Return (X, Y) of the center of cell containing provided text 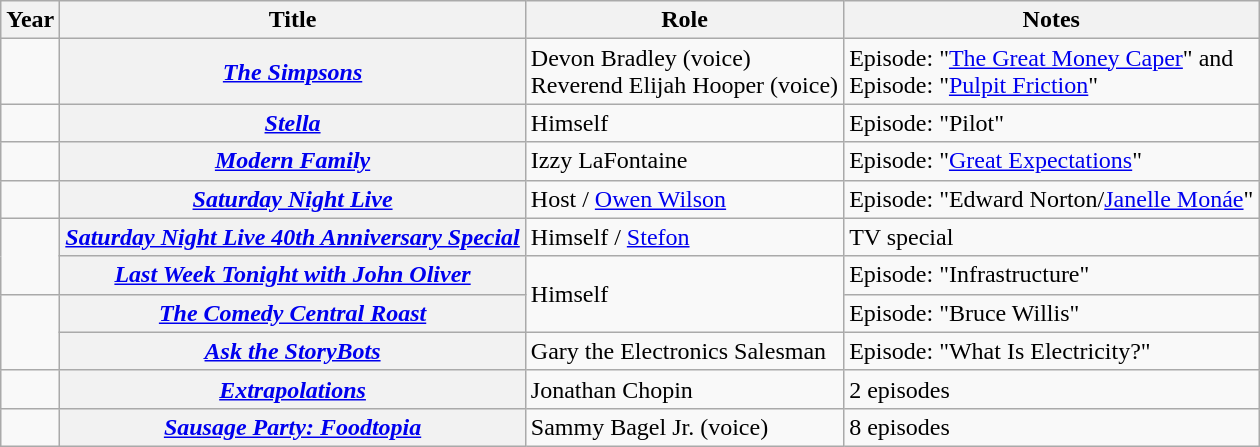
Modern Family (293, 161)
2 episodes (1052, 389)
Stella (293, 123)
Episode: "Pilot" (1052, 123)
Himself / Stefon (684, 237)
Saturday Night Live 40th Anniversary Special (293, 237)
Episode: "Infrastructure" (1052, 275)
Devon Bradley (voice)Reverend Elijah Hooper (voice) (684, 72)
Ask the StoryBots (293, 351)
TV special (1052, 237)
Notes (1052, 20)
Sammy Bagel Jr. (voice) (684, 427)
8 episodes (1052, 427)
Extrapolations (293, 389)
Episode: "The Great Money Caper" andEpisode: "Pulpit Friction" (1052, 72)
Host / Owen Wilson (684, 199)
Title (293, 20)
Episode: "What Is Electricity?" (1052, 351)
Jonathan Chopin (684, 389)
Episode: "Bruce Willis" (1052, 313)
Episode: "Edward Norton/Janelle Monáe" (1052, 199)
The Comedy Central Roast (293, 313)
Izzy LaFontaine (684, 161)
Role (684, 20)
Year (30, 20)
Episode: "Great Expectations" (1052, 161)
Sausage Party: Foodtopia (293, 427)
The Simpsons (293, 72)
Saturday Night Live (293, 199)
Last Week Tonight with John Oliver (293, 275)
Gary the Electronics Salesman (684, 351)
